Capture the cell that displays the provided text and extract its (X, Y) central coordinate. 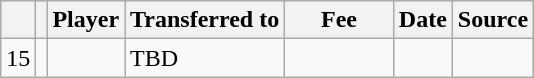
TBD (205, 58)
Fee (340, 20)
15 (18, 58)
Date (422, 20)
Player (86, 20)
Transferred to (205, 20)
Source (492, 20)
